Identify which cell holds the provided text, then report its (x, y) central coordinate. 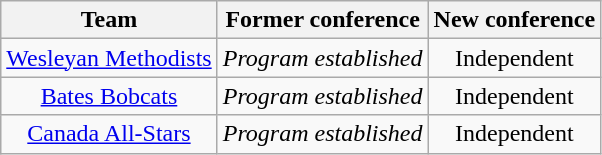
New conference (514, 20)
Canada All-Stars (109, 134)
Former conference (322, 20)
Wesleyan Methodists (109, 58)
Team (109, 20)
Bates Bobcats (109, 96)
